Search for the cell housing the specified text and yield its (X, Y) center coordinate. 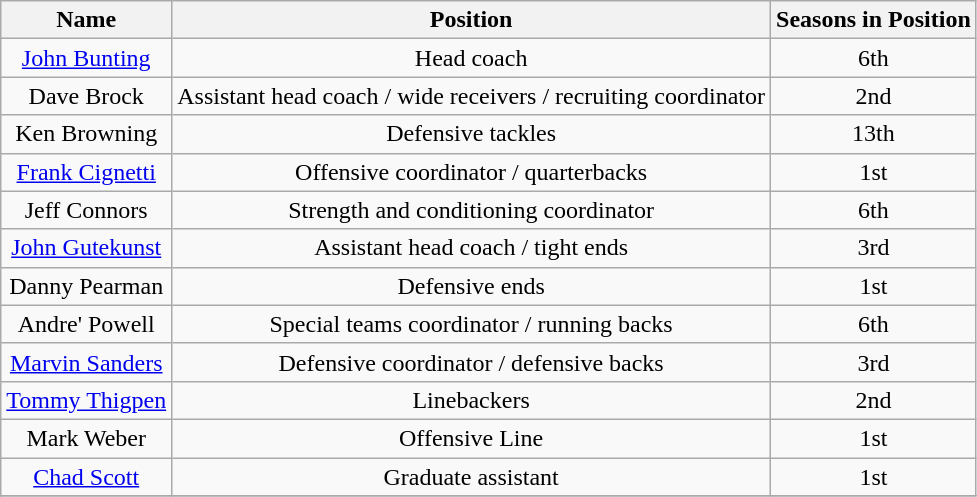
Defensive ends (472, 286)
Frank Cignetti (86, 172)
13th (874, 134)
Assistant head coach / tight ends (472, 248)
Tommy Thigpen (86, 400)
Strength and conditioning coordinator (472, 210)
Mark Weber (86, 438)
Defensive coordinator / defensive backs (472, 362)
John Bunting (86, 58)
Assistant head coach / wide receivers / recruiting coordinator (472, 96)
Jeff Connors (86, 210)
Ken Browning (86, 134)
Name (86, 20)
Chad Scott (86, 477)
Danny Pearman (86, 286)
Dave Brock (86, 96)
Marvin Sanders (86, 362)
John Gutekunst (86, 248)
Head coach (472, 58)
Andre' Powell (86, 324)
Special teams coordinator / running backs (472, 324)
Linebackers (472, 400)
Offensive coordinator / quarterbacks (472, 172)
Seasons in Position (874, 20)
Graduate assistant (472, 477)
Defensive tackles (472, 134)
Position (472, 20)
Offensive Line (472, 438)
